Extract the [x, y] coordinate from the center of the cell holding the provided text.  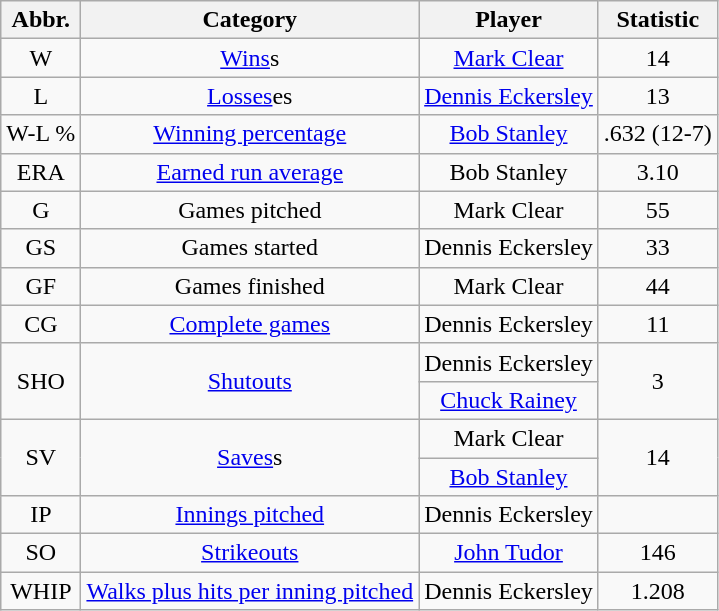
Strikeouts [250, 553]
146 [658, 553]
Savess [250, 457]
55 [658, 210]
Statistic [658, 20]
G [41, 210]
1.208 [658, 591]
44 [658, 286]
.632 (12-7) [658, 134]
Earned run average [250, 172]
Shutouts [250, 381]
13 [658, 96]
Winss [250, 58]
ERA [41, 172]
W [41, 58]
Category [250, 20]
GS [41, 248]
Losseses [250, 96]
WHIP [41, 591]
CG [41, 324]
Games finished [250, 286]
Games pitched [250, 210]
Games started [250, 248]
IP [41, 515]
John Tudor [509, 553]
W-L % [41, 134]
11 [658, 324]
Walks plus hits per inning pitched [250, 591]
Innings pitched [250, 515]
SO [41, 553]
Abbr. [41, 20]
SHO [41, 381]
Chuck Rainey [509, 400]
SV [41, 457]
Winning percentage [250, 134]
Complete games [250, 324]
GF [41, 286]
Player [509, 20]
33 [658, 248]
3.10 [658, 172]
3 [658, 381]
L [41, 96]
